Return the [x, y] coordinate for the center point of the cell that contains the specified text.  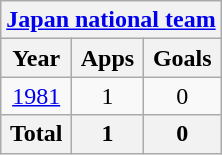
1981 [36, 96]
Apps [108, 58]
Year [36, 58]
Total [36, 134]
Goals [182, 58]
Japan national team [111, 20]
